Determine the (x, y) coordinate at the center of the cell enclosing the given text.  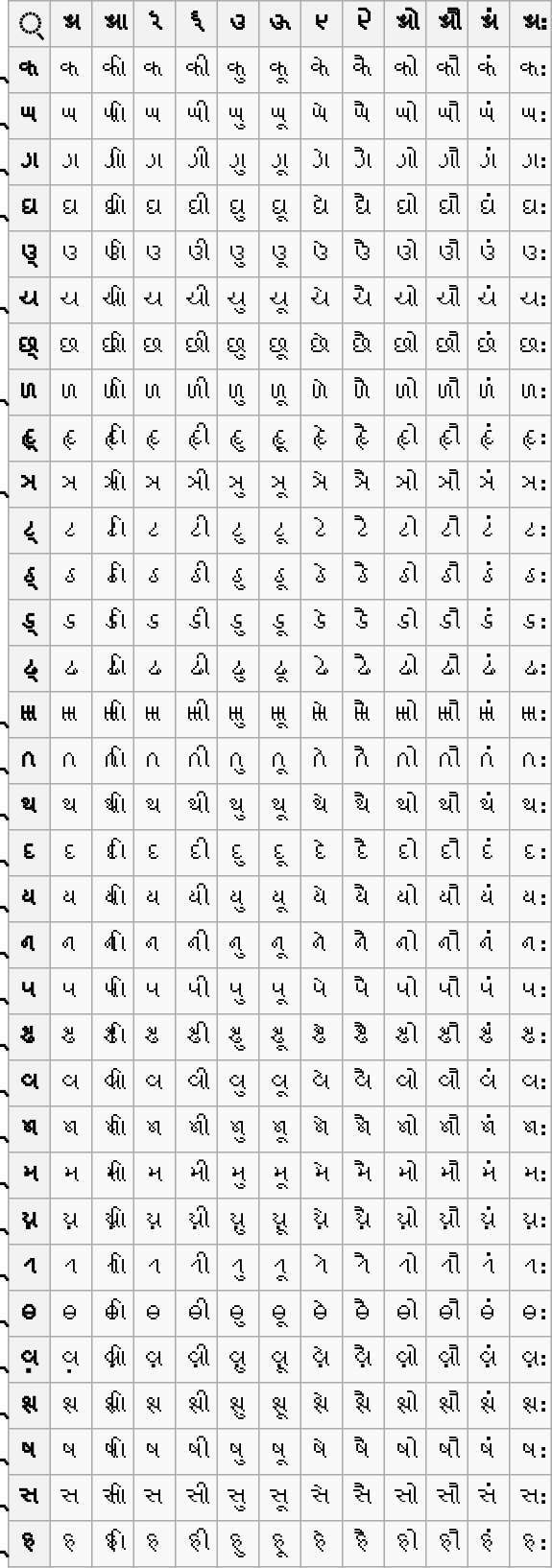
𑂭𑂸 (447, 1452)
𑂫𑂸 (447, 1360)
𑂫𑂂 (531, 1360)
𑂓 (71, 346)
𑂦 (71, 1129)
𑂍𑂶 (364, 70)
𑂞 (71, 761)
𑂘𑂶 (364, 577)
𑂎𑂲 (197, 116)
𑂗𑂹 (30, 531)
𑂏𑂁 (489, 162)
𑂢𑂱 (155, 945)
𑂪𑂂 (531, 1314)
𑂘𑂰 (113, 577)
𑂣𑂱 (155, 991)
𑂆 (197, 24)
𑂟𑂳 (238, 807)
𑂑𑂁 (489, 254)
𑂞𑂰 (113, 761)
𑂐𑂰 (113, 208)
𑂖𑂳 (238, 485)
𑂛 (71, 669)
𑂯𑂷 (405, 1544)
𑂬𑂁 (489, 1406)
𑂛𑂸 (447, 669)
𑂤𑂶 (364, 1037)
𑂯𑂵 (322, 1544)
𑂙𑂂 (531, 623)
𑂕𑂷 (405, 439)
𑂥 (71, 1083)
𑂎𑂱 (155, 116)
𑂬 (71, 1406)
𑂦𑂴 (280, 1129)
𑂐 (71, 208)
𑂢𑂰 (113, 945)
𑂏𑂴 (280, 162)
𑂎𑂶 (364, 116)
𑂖𑂷 (405, 485)
𑂘𑂳 (238, 577)
𑂔𑂷 (405, 392)
𑂨𑂷 (405, 1222)
𑂹𑂢 (30, 945)
𑂞𑂁 (489, 761)
𑂑𑂴 (280, 254)
𑂪𑂱 (155, 1314)
𑂛𑂵 (322, 669)
𑂘 (71, 577)
𑂧𑂴 (280, 1176)
𑂔𑂂 (531, 392)
𑂦𑂰 (113, 1129)
𑂫𑂲 (197, 1360)
𑂟𑂁 (489, 807)
𑂒𑂲 (197, 300)
𑂨𑂰 (113, 1222)
𑂤𑂂 (531, 1037)
𑂅 (155, 24)
𑂹𑂩 (30, 1268)
𑂔𑂱 (155, 392)
𑂩𑂷 (405, 1268)
𑂹𑂯 (30, 1544)
𑂕𑂶 (364, 439)
𑂒𑂱 (155, 300)
𑂙𑂰 (113, 623)
𑂝𑂂 (531, 715)
𑂕𑂰 (113, 439)
𑂙𑂶 (364, 623)
𑂑𑂂 (531, 254)
𑂘𑂱 (155, 577)
𑂓𑂲 (197, 346)
𑂕 (71, 439)
𑂯𑂱 (155, 1544)
𑂹𑂖 (30, 485)
𑂉 (322, 24)
𑂐𑂂 (531, 208)
𑂙𑂹 (30, 623)
𑂡𑂲 (197, 899)
𑂦𑂷 (405, 1129)
𑂬𑂂 (531, 1406)
𑂠𑂰 (113, 853)
𑂝𑂴 (280, 715)
𑂍𑂸 (447, 70)
𑂖 (71, 485)
𑂒𑂳 (238, 300)
𑂹𑂟 (30, 807)
𑂹𑂣 (30, 991)
𑂒𑂷 (405, 300)
𑂮𑂳 (238, 1498)
𑂡𑂂 (531, 899)
𑂒𑂶 (364, 300)
𑂬𑂱 (155, 1406)
𑂔𑂳 (238, 392)
𑂟𑂰 (113, 807)
𑂓𑂹 (30, 346)
𑂦𑂲 (197, 1129)
𑂑 (71, 254)
𑂢𑂳 (238, 945)
𑂙𑂷 (405, 623)
𑂯𑂁 (489, 1544)
𑂘𑂵 (322, 577)
𑂬𑂷 (405, 1406)
𑂏𑂲 (197, 162)
् (30, 24)
𑂧𑂂 (531, 1176)
𑂹𑂒 (30, 300)
𑂍𑂳 (238, 70)
𑂢𑂲 (197, 945)
𑂑𑂲 (197, 254)
𑂣𑂷 (405, 991)
𑂧𑂳 (238, 1176)
𑂍𑂂 (531, 70)
𑂬𑂳 (238, 1406)
𑂋 (405, 24)
𑂹𑂨 (30, 1222)
𑂃𑂁 (489, 24)
𑂟𑂸 (447, 807)
𑂗𑂲 (197, 531)
𑂭𑂁 (489, 1452)
𑂫𑂱 (155, 1360)
𑂏𑂵 (322, 162)
𑂠𑂱 (155, 853)
𑂩𑂳 (238, 1268)
𑂍 (71, 70)
𑂭𑂰 (113, 1452)
𑂞𑂲 (197, 761)
𑂣𑂸 (447, 991)
𑂹𑂠 (30, 853)
𑂹𑂤 (30, 1037)
𑂨𑂂 (531, 1222)
𑂒𑂂 (531, 300)
𑂢 (71, 945)
𑂓𑂶 (364, 346)
𑂍𑂰 (113, 70)
𑂖𑂴 (280, 485)
𑂧 (71, 1176)
𑂝𑂰 (113, 715)
𑂩𑂂 (531, 1268)
𑂤𑂲 (197, 1037)
𑂑𑂷 (405, 254)
𑂍𑂵 (322, 70)
𑂔𑂁 (489, 392)
𑂹𑂝 (30, 715)
𑂤𑂁 (489, 1037)
𑂟𑂷 (405, 807)
𑂹𑂥 (30, 1083)
𑂛𑂶 (364, 669)
𑂫𑂳 (238, 1360)
𑂛𑂁 (489, 669)
𑂛𑂂 (531, 669)
𑂩𑂲 (197, 1268)
𑂤𑂴 (280, 1037)
𑂠𑂶 (364, 853)
𑂹𑂍 (30, 70)
𑂢𑂸 (447, 945)
𑂫𑂁 (489, 1360)
𑂭𑂷 (405, 1452)
𑂤𑂵 (322, 1037)
𑂫𑂰 (113, 1360)
𑂙𑂳 (238, 623)
𑂦𑂶 (364, 1129)
𑂠𑂵 (322, 853)
𑂏𑂶 (364, 162)
𑂗𑂴 (280, 531)
𑂐𑂴 (280, 208)
𑂤𑂷 (405, 1037)
𑂢𑂂 (531, 945)
𑂐𑂁 (489, 208)
𑂝𑂶 (364, 715)
𑂑𑂳 (238, 254)
𑂹𑂏 (30, 162)
𑂯𑂰 (113, 1544)
𑂢𑂷 (405, 945)
𑂯𑂸 (447, 1544)
𑂢𑂁 (489, 945)
𑂤𑂰 (113, 1037)
𑂍𑂴 (280, 70)
𑂝𑂷 (405, 715)
𑂹𑂮 (30, 1498)
𑂐𑂸 (447, 208)
𑂤𑂳 (238, 1037)
𑂮 (71, 1498)
𑂮𑂰 (113, 1498)
𑂩 (71, 1268)
𑂏𑂂 (531, 162)
𑂔𑂸 (447, 392)
𑂹𑂞 (30, 761)
𑂑𑂰 (113, 254)
𑂣𑂳 (238, 991)
𑂗𑂁 (489, 531)
𑂗𑂱 (155, 531)
𑂙𑂸 (447, 623)
𑂥𑂷 (405, 1083)
𑂪𑂸 (447, 1314)
𑂙 (71, 623)
𑂠𑂁 (489, 853)
𑂠𑂷 (405, 853)
𑂧𑂵 (322, 1176)
𑂥𑂂 (531, 1083)
𑂡𑂰 (113, 899)
𑂞𑂳 (238, 761)
𑂏𑂰 (113, 162)
𑂌 (447, 24)
𑂍𑂷 (405, 70)
𑂏𑂳 (238, 162)
𑂝 (71, 715)
𑂣𑂵 (322, 991)
𑂓𑂳 (238, 346)
𑂟𑂂 (531, 807)
𑂦𑂸 (447, 1129)
𑂹𑂭 (30, 1452)
𑂏𑂸 (447, 162)
𑂕𑂸 (447, 439)
𑂧𑂁 (489, 1176)
𑂧𑂱 (155, 1176)
𑂓𑂁 (489, 346)
𑂓𑂴 (280, 346)
𑂒 (71, 300)
𑂡𑂵 (322, 899)
𑂗 (71, 531)
𑂕𑂳 (238, 439)
𑂖𑂁 (489, 485)
𑂦𑂵 (322, 1129)
𑂥𑂱 (155, 1083)
𑂖𑂶 (364, 485)
𑂭𑂶 (364, 1452)
𑂓𑂷 (405, 346)
𑂟𑂲 (197, 807)
𑂓𑂰 (113, 346)
𑂛𑂴 (280, 669)
𑂑𑂶 (364, 254)
𑂝𑂁 (489, 715)
𑂘𑂹 (30, 577)
𑂎𑂵 (322, 116)
𑂃𑂂 (531, 24)
𑂟𑂴 (280, 807)
𑂙𑂵 (322, 623)
𑂧𑂲 (197, 1176)
𑂪𑂷 (405, 1314)
𑂪𑂰 (113, 1314)
𑂒𑂵 (322, 300)
𑂙𑂴 (280, 623)
𑂹𑂬 (30, 1406)
𑂹𑂡 (30, 899)
𑂒𑂰 (113, 300)
𑂗𑂵 (322, 531)
𑂩𑂁 (489, 1268)
𑂨𑂲 (197, 1222)
𑂗𑂰 (113, 531)
𑂬𑂸 (447, 1406)
𑂖𑂲 (197, 485)
𑂒𑂴 (280, 300)
𑂖𑂰 (113, 485)
𑂖𑂸 (447, 485)
𑂨𑂱 (155, 1222)
𑂕𑂹 (30, 439)
𑂎 (71, 116)
𑂭𑂂 (531, 1452)
𑂎𑂳 (238, 116)
𑂙𑂁 (489, 623)
𑂹𑂦 (30, 1129)
𑂣𑂶 (364, 991)
𑂡 (71, 899)
𑂠𑂸 (447, 853)
𑂯𑂴 (280, 1544)
𑂩𑂰 (113, 1268)
𑂪𑂲 (197, 1314)
𑂔𑂴 (280, 392)
𑂡𑂳 (238, 899)
𑂞𑂷 (405, 761)
𑂇 (238, 24)
𑂎𑂰 (113, 116)
𑂘𑂷 (405, 577)
𑂮𑂴 (280, 1498)
𑂞𑂂 (531, 761)
𑂮𑂶 (364, 1498)
𑂔𑂰 (113, 392)
𑂹𑂔 (30, 392)
𑂍𑂲 (197, 70)
𑂕𑂴 (280, 439)
𑂎𑂁 (489, 116)
𑂖𑂱 (155, 485)
𑂩𑂵 (322, 1268)
𑂦𑂂 (531, 1129)
𑂨𑂴 (280, 1222)
𑂬𑂶 (364, 1406)
𑂐𑂷 (405, 208)
𑂤𑂸 (447, 1037)
𑂠𑂲 (197, 853)
𑂗𑂶 (364, 531)
𑂕𑂵 (322, 439)
𑂫𑂶 (364, 1360)
𑂑𑂸 (447, 254)
𑂕𑂂 (531, 439)
𑂹𑂐 (30, 208)
𑂟𑂶 (364, 807)
𑂓𑂵 (322, 346)
𑂙𑂱 (155, 623)
𑂥𑂁 (489, 1083)
𑂎𑂸 (447, 116)
𑂩𑂸 (447, 1268)
𑂑𑂹 (30, 254)
𑂟 (71, 807)
𑂧𑂸 (447, 1176)
𑂧𑂶 (364, 1176)
𑂪𑂶 (364, 1314)
𑂮𑂷 (405, 1498)
𑂑𑂵 (322, 254)
𑂪𑂳 (238, 1314)
𑂠𑂳 (238, 853)
𑂔𑂵 (322, 392)
𑂎𑂷 (405, 116)
𑂭𑂴 (280, 1452)
𑂪 (71, 1314)
𑂡𑂁 (489, 899)
𑂮𑂁 (489, 1498)
𑂔 (71, 392)
𑂧𑂷 (405, 1176)
𑂒𑂁 (489, 300)
𑂗𑂸 (447, 531)
𑂝𑂸 (447, 715)
𑂬𑂰 (113, 1406)
𑂣𑂲 (197, 991)
𑂠𑂴 (280, 853)
𑂛𑂳 (238, 669)
𑂥𑂲 (197, 1083)
𑂯 (71, 1544)
𑂡𑂱 (155, 899)
𑂮𑂂 (531, 1498)
𑂓𑂸 (447, 346)
𑂨𑂶 (364, 1222)
𑂯𑂶 (364, 1544)
𑂒𑂸 (447, 300)
𑂬𑂴 (280, 1406)
𑂹𑂫 (30, 1360)
𑂕𑂲 (197, 439)
𑂪𑂴 (280, 1314)
𑂨𑂳 (238, 1222)
𑂍𑂁 (489, 70)
𑂓𑂱 (155, 346)
𑂊 (364, 24)
𑂩𑂴 (280, 1268)
𑂬𑂲 (197, 1406)
𑂍𑂱 (155, 70)
𑂹𑂎 (30, 116)
𑂘𑂸 (447, 577)
𑂎𑂴 (280, 116)
𑂧𑂰 (113, 1176)
𑂢𑂵 (322, 945)
𑂡𑂸 (447, 899)
𑂈 (280, 24)
𑂥𑂸 (447, 1083)
𑂛𑂰 (113, 669)
𑂝𑂵 (322, 715)
𑂤𑂱 (155, 1037)
𑂬𑂵 (322, 1406)
𑂢𑂴 (280, 945)
𑂖𑂵 (322, 485)
𑂮𑂸 (447, 1498)
𑂔𑂲 (197, 392)
𑂎𑂂 (531, 116)
𑂗𑂷 (405, 531)
𑂭𑂳 (238, 1452)
𑂘𑂁 (489, 577)
𑂦𑂁 (489, 1129)
𑂃 (71, 24)
𑂣𑂴 (280, 991)
𑂹𑂪 (30, 1314)
𑂮𑂵 (322, 1498)
𑂄 (113, 24)
𑂠 (71, 853)
𑂠𑂂 (531, 853)
𑂝𑂱 (155, 715)
𑂥𑂶 (364, 1083)
𑂛𑂱 (155, 669)
𑂑𑂱 (155, 254)
𑂞𑂱 (155, 761)
𑂞𑂸 (447, 761)
𑂏 (71, 162)
𑂥𑂳 (238, 1083)
𑂟𑂵 (322, 807)
𑂞𑂶 (364, 761)
𑂯𑂲 (197, 1544)
𑂗𑂂 (531, 531)
𑂨 (71, 1222)
𑂣𑂂 (531, 991)
𑂙𑂲 (197, 623)
𑂤 (71, 1037)
𑂯𑂳 (238, 1544)
𑂨𑂵 (322, 1222)
𑂘𑂲 (197, 577)
𑂮𑂱 (155, 1498)
𑂛𑂷 (405, 669)
𑂏𑂱 (155, 162)
𑂨𑂸 (447, 1222)
𑂛𑂲 (197, 669)
𑂭𑂲 (197, 1452)
𑂣𑂰 (113, 991)
𑂔𑂶 (364, 392)
𑂞𑂵 (322, 761)
𑂣𑂁 (489, 991)
𑂦𑂳 (238, 1129)
𑂡𑂷 (405, 899)
𑂯𑂂 (531, 1544)
𑂛𑂹 (30, 669)
𑂥𑂴 (280, 1083)
𑂕𑂁 (489, 439)
𑂘𑂴 (280, 577)
𑂐𑂶 (364, 208)
𑂟𑂱 (155, 807)
𑂭 (71, 1452)
𑂮𑂲 (197, 1498)
𑂡𑂴 (280, 899)
𑂫𑂷 (405, 1360)
𑂝𑂳 (238, 715)
𑂫𑂵 (322, 1360)
𑂩𑂱 (155, 1268)
𑂣 (71, 991)
𑂐𑂱 (155, 208)
𑂭𑂱 (155, 1452)
𑂥𑂰 (113, 1083)
𑂏𑂷 (405, 162)
𑂐𑂳 (238, 208)
𑂡𑂶 (364, 899)
𑂥𑂵 (322, 1083)
𑂐𑂵 (322, 208)
𑂫 (71, 1360)
𑂪𑂁 (489, 1314)
𑂫𑂴 (280, 1360)
𑂕𑂱 (155, 439)
𑂢𑂶 (364, 945)
𑂩𑂶 (364, 1268)
𑂗𑂳 (238, 531)
𑂨𑂁 (489, 1222)
𑂓𑂂 (531, 346)
𑂝𑂲 (197, 715)
𑂐𑂲 (197, 208)
𑂞𑂴 (280, 761)
𑂪𑂵 (322, 1314)
𑂭𑂵 (322, 1452)
𑂘𑂂 (531, 577)
𑂦𑂱 (155, 1129)
𑂖𑂂 (531, 485)
𑂹𑂧 (30, 1176)
